Provide the (X, Y) coordinate of the cell's center where the given text is located.  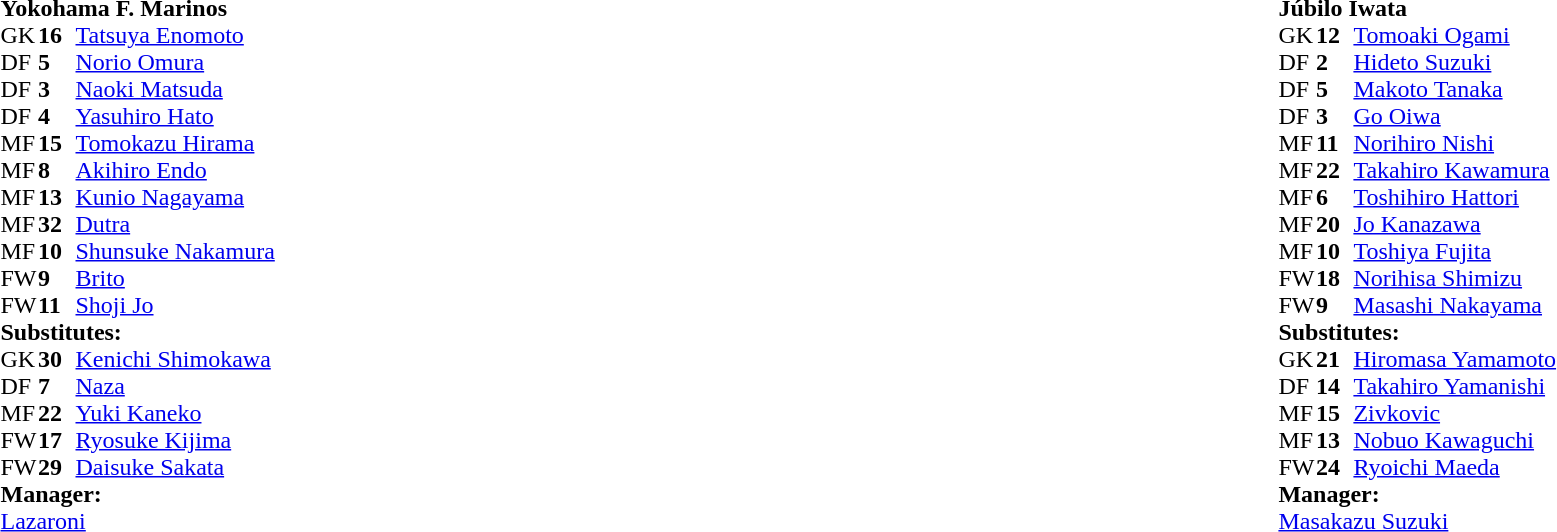
Brito (176, 278)
17 (57, 440)
12 (1335, 36)
Yuki Kaneko (176, 414)
16 (57, 36)
Jo Kanazawa (1454, 224)
Makoto Tanaka (1454, 90)
Shunsuke Nakamura (176, 252)
Daisuke Sakata (176, 468)
Norihisa Shimizu (1454, 278)
Toshihiro Hattori (1454, 198)
Norihiro Nishi (1454, 144)
18 (1335, 278)
Takahiro Kawamura (1454, 170)
7 (57, 386)
Norio Omura (176, 62)
Ryoichi Maeda (1454, 468)
14 (1335, 386)
Shoji Jo (176, 306)
Hideto Suzuki (1454, 62)
Tomokazu Hirama (176, 144)
30 (57, 360)
8 (57, 170)
Kenichi Shimokawa (176, 360)
Hiromasa Yamamoto (1454, 360)
Nobuo Kawaguchi (1454, 440)
Yasuhiro Hato (176, 116)
Tomoaki Ogami (1454, 36)
Naoki Matsuda (176, 90)
20 (1335, 224)
Tatsuya Enomoto (176, 36)
29 (57, 468)
2 (1335, 62)
32 (57, 224)
6 (1335, 198)
Dutra (176, 224)
Zivkovic (1454, 414)
4 (57, 116)
Masashi Nakayama (1454, 306)
Kunio Nagayama (176, 198)
24 (1335, 468)
Toshiya Fujita (1454, 252)
21 (1335, 360)
Naza (176, 386)
Ryosuke Kijima (176, 440)
Takahiro Yamanishi (1454, 386)
Go Oiwa (1454, 116)
Akihiro Endo (176, 170)
